Identify which cell holds the provided text, then report its [x, y] central coordinate. 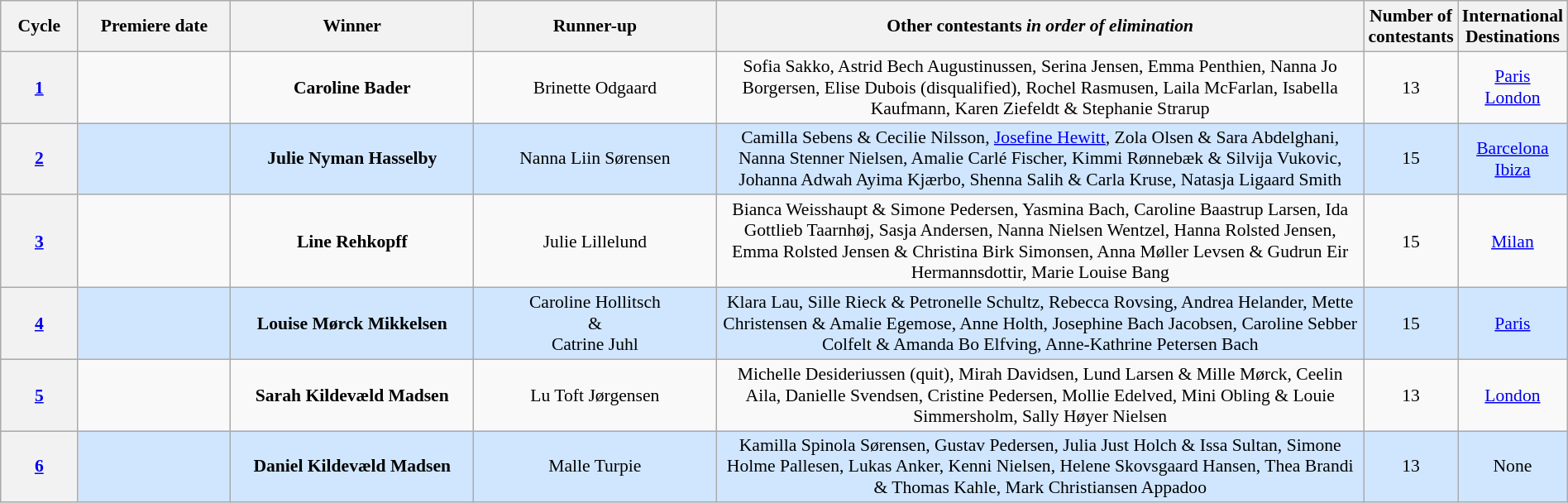
Sarah Kildevæld Madsen [352, 395]
ParisLondon [1513, 88]
Louise Mørck Mikkelsen [352, 324]
3 [40, 242]
Daniel Kildevæld Madsen [352, 467]
Premiere date [154, 26]
Caroline Hollitsch & Catrine Juhl [595, 324]
None [1513, 467]
Other contestants in order of elimination [1040, 26]
1 [40, 88]
Nanna Liin Sørensen [595, 159]
Runner-up [595, 26]
Winner [352, 26]
4 [40, 324]
International Destinations [1513, 26]
Paris [1513, 324]
6 [40, 467]
Line Rehkopff [352, 242]
Number of contestants [1411, 26]
2 [40, 159]
Lu Toft Jørgensen [595, 395]
Julie Lillelund [595, 242]
London [1513, 395]
Caroline Bader [352, 88]
BarcelonaIbiza [1513, 159]
Milan [1513, 242]
5 [40, 395]
Julie Nyman Hasselby [352, 159]
Malle Turpie [595, 467]
Cycle [40, 26]
Brinette Odgaard [595, 88]
